Identify which cell holds the provided text, then report its (x, y) central coordinate. 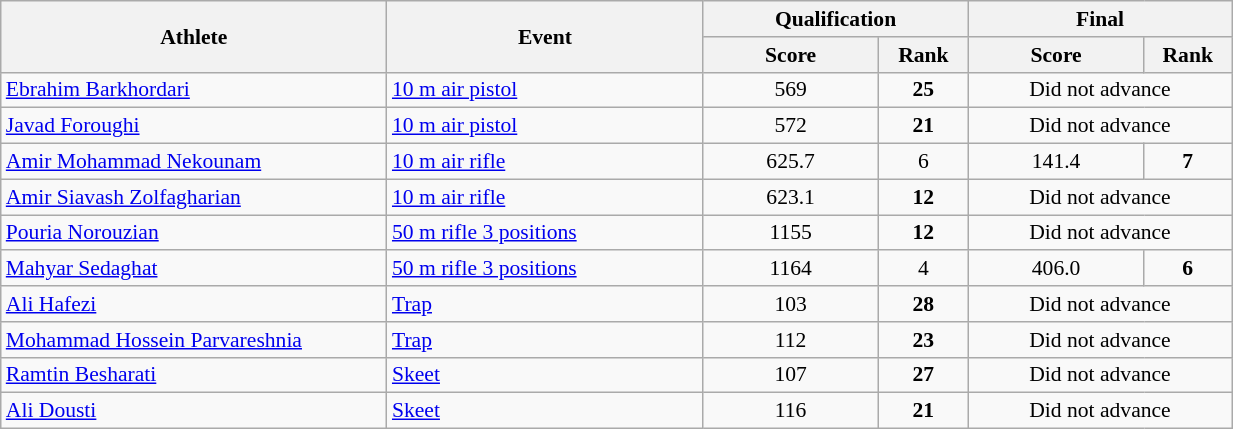
Mohammad Hossein Parvareshnia (194, 340)
569 (791, 90)
572 (791, 126)
Qualification (836, 19)
103 (791, 304)
Final (1100, 19)
Ramtin Besharati (194, 375)
Javad Foroughi (194, 126)
28 (923, 304)
406.0 (1056, 269)
Mahyar Sedaghat (194, 269)
Event (545, 36)
623.1 (791, 197)
7 (1188, 162)
141.4 (1056, 162)
112 (791, 340)
Amir Mohammad Nekounam (194, 162)
Ali Hafezi (194, 304)
Ebrahim Barkhordari (194, 90)
25 (923, 90)
4 (923, 269)
Ali Dousti (194, 411)
Pouria Norouzian (194, 233)
Athlete (194, 36)
1164 (791, 269)
116 (791, 411)
Amir Siavash Zolfagharian (194, 197)
27 (923, 375)
23 (923, 340)
1155 (791, 233)
625.7 (791, 162)
107 (791, 375)
